Identify which cell holds the provided text, then report its [X, Y] central coordinate. 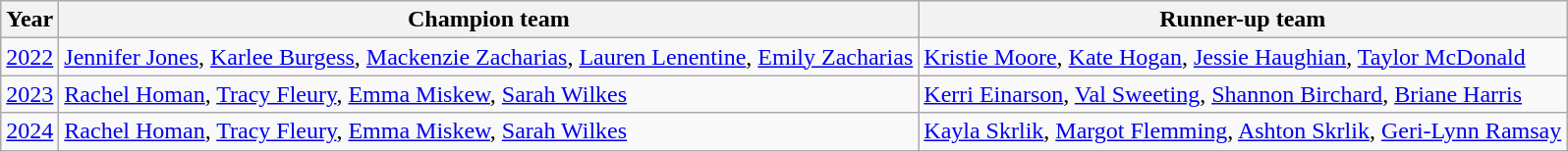
Runner-up team [1243, 20]
Champion team [489, 20]
Kristie Moore, Kate Hogan, Jessie Haughian, Taylor McDonald [1243, 57]
Year [29, 20]
Kayla Skrlik, Margot Flemming, Ashton Skrlik, Geri-Lynn Ramsay [1243, 131]
Kerri Einarson, Val Sweeting, Shannon Birchard, Briane Harris [1243, 94]
2022 [29, 57]
2024 [29, 131]
Jennifer Jones, Karlee Burgess, Mackenzie Zacharias, Lauren Lenentine, Emily Zacharias [489, 57]
2023 [29, 94]
